For the text-containing cell, return its midpoint in [x, y] coordinate format. 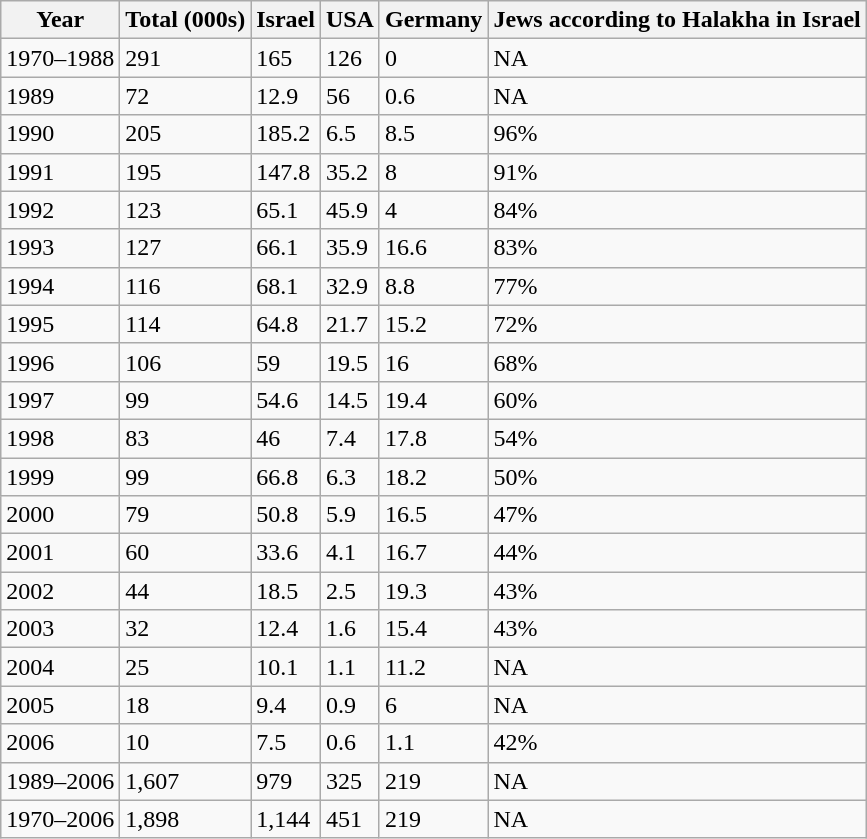
17.8 [433, 438]
54% [677, 438]
15.2 [433, 324]
79 [186, 515]
33.6 [286, 553]
1,607 [186, 781]
1.6 [350, 629]
19.4 [433, 400]
11.2 [433, 667]
1997 [60, 400]
9.4 [286, 705]
83% [677, 248]
979 [286, 781]
1989–2006 [60, 781]
32.9 [350, 286]
44 [186, 591]
2001 [60, 553]
45.9 [350, 210]
8.8 [433, 286]
25 [186, 667]
10 [186, 743]
15.4 [433, 629]
83 [186, 438]
5.9 [350, 515]
4.1 [350, 553]
12.4 [286, 629]
1994 [60, 286]
16 [433, 362]
1991 [60, 172]
Total (000s) [186, 20]
1,144 [286, 819]
6 [433, 705]
19.3 [433, 591]
54.6 [286, 400]
16.7 [433, 553]
2003 [60, 629]
195 [186, 172]
16.6 [433, 248]
2.5 [350, 591]
12.9 [286, 96]
60 [186, 553]
2006 [60, 743]
1989 [60, 96]
4 [433, 210]
44% [677, 553]
114 [186, 324]
147.8 [286, 172]
50% [677, 477]
1,898 [186, 819]
65.1 [286, 210]
32 [186, 629]
127 [186, 248]
66.8 [286, 477]
42% [677, 743]
96% [677, 134]
126 [350, 58]
Germany [433, 20]
18.2 [433, 477]
35.2 [350, 172]
Israel [286, 20]
60% [677, 400]
21.7 [350, 324]
18 [186, 705]
2002 [60, 591]
2004 [60, 667]
72 [186, 96]
Jews according to Halakha in Israel [677, 20]
205 [186, 134]
64.8 [286, 324]
1995 [60, 324]
68% [677, 362]
0 [433, 58]
35.9 [350, 248]
291 [186, 58]
6.3 [350, 477]
1970–1988 [60, 58]
106 [186, 362]
1970–2006 [60, 819]
47% [677, 515]
USA [350, 20]
123 [186, 210]
1990 [60, 134]
84% [677, 210]
325 [350, 781]
1992 [60, 210]
8.5 [433, 134]
14.5 [350, 400]
18.5 [286, 591]
7.4 [350, 438]
91% [677, 172]
46 [286, 438]
2000 [60, 515]
451 [350, 819]
1998 [60, 438]
50.8 [286, 515]
16.5 [433, 515]
Year [60, 20]
1993 [60, 248]
66.1 [286, 248]
10.1 [286, 667]
2005 [60, 705]
185.2 [286, 134]
72% [677, 324]
56 [350, 96]
1999 [60, 477]
8 [433, 172]
7.5 [286, 743]
6.5 [350, 134]
59 [286, 362]
1996 [60, 362]
77% [677, 286]
68.1 [286, 286]
116 [186, 286]
19.5 [350, 362]
0.9 [350, 705]
165 [286, 58]
